Detect which cell encompasses the target text, then output its (X, Y) center coordinate. 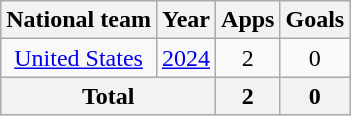
Year (186, 20)
Goals (315, 20)
Apps (248, 20)
National team (79, 20)
United States (79, 58)
2024 (186, 58)
Total (108, 96)
